Output the (X, Y) coordinate of the center of the cell containing the given text.  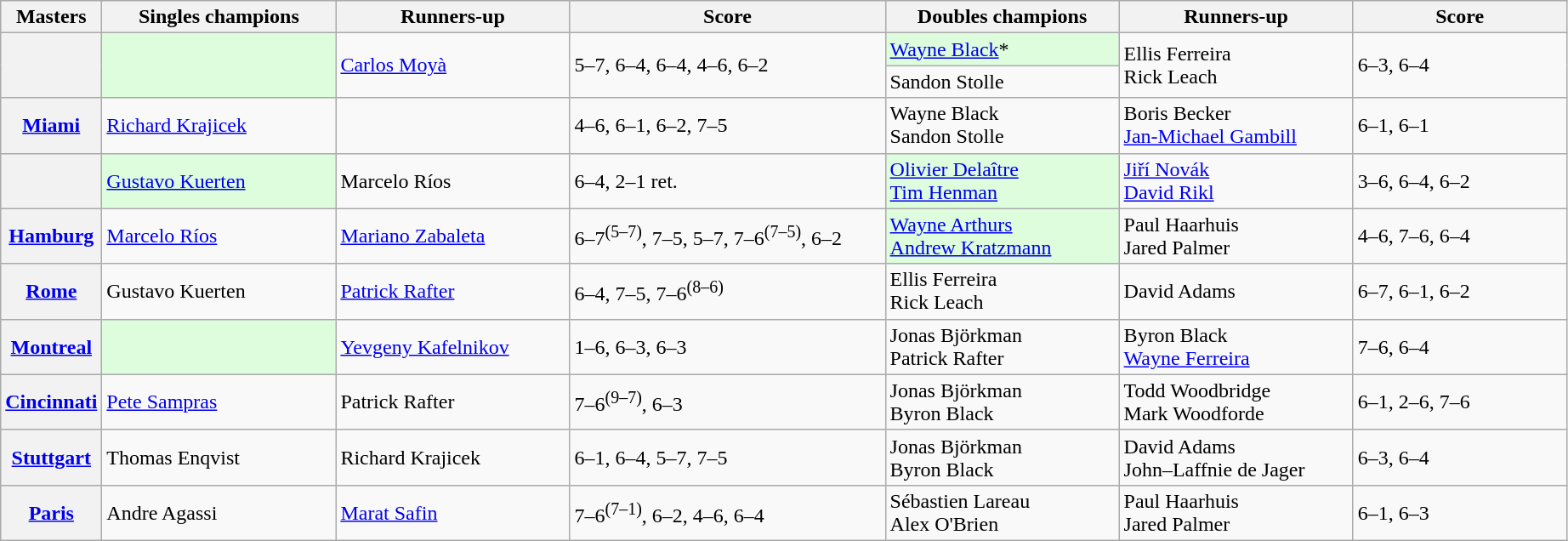
Cincinnati (51, 401)
Stuttgart (51, 458)
1–6, 6–3, 6–3 (728, 347)
7–6(7–1), 6–2, 4–6, 6–4 (728, 512)
4–6, 6–1, 6–2, 7–5 (728, 126)
Carlos Moyà (452, 65)
David Adams John–Laffnie de Jager (1236, 458)
5–7, 6–4, 6–4, 4–6, 6–2 (728, 65)
Yevgeny Kafelnikov (452, 347)
6–1, 6–4, 5–7, 7–5 (728, 458)
Rome (51, 291)
Wayne Black Sandon Stolle (1002, 126)
3–6, 6–4, 6–2 (1459, 180)
6–1, 2–6, 7–6 (1459, 401)
Singles champions (219, 17)
Jonas Björkman Patrick Rafter (1002, 347)
Hamburg (51, 236)
6–4, 2–1 ret. (728, 180)
Mariano Zabaleta (452, 236)
Boris Becker Jan-Michael Gambill (1236, 126)
Pete Sampras (219, 401)
6–1, 6–1 (1459, 126)
Miami (51, 126)
Doubles champions (1002, 17)
Olivier Delaître Tim Henman (1002, 180)
Masters (51, 17)
Wayne Arthurs Andrew Kratzmann (1002, 236)
7–6, 6–4 (1459, 347)
Montreal (51, 347)
Jiří Novák David Rikl (1236, 180)
Andre Agassi (219, 512)
6–7, 6–1, 6–2 (1459, 291)
Byron Black Wayne Ferreira (1236, 347)
7–6(9–7), 6–3 (728, 401)
Marat Safin (452, 512)
Wayne Black* (1002, 49)
6–7(5–7), 7–5, 5–7, 7–6(7–5), 6–2 (728, 236)
Thomas Enqvist (219, 458)
6–4, 7–5, 7–6(8–6) (728, 291)
4–6, 7–6, 6–4 (1459, 236)
Sébastien Lareau Alex O'Brien (1002, 512)
Todd Woodbridge Mark Woodforde (1236, 401)
David Adams (1236, 291)
Paris (51, 512)
6–1, 6–3 (1459, 512)
Sandon Stolle (1002, 82)
